Detect which cell encompasses the target text, then output its (x, y) center coordinate. 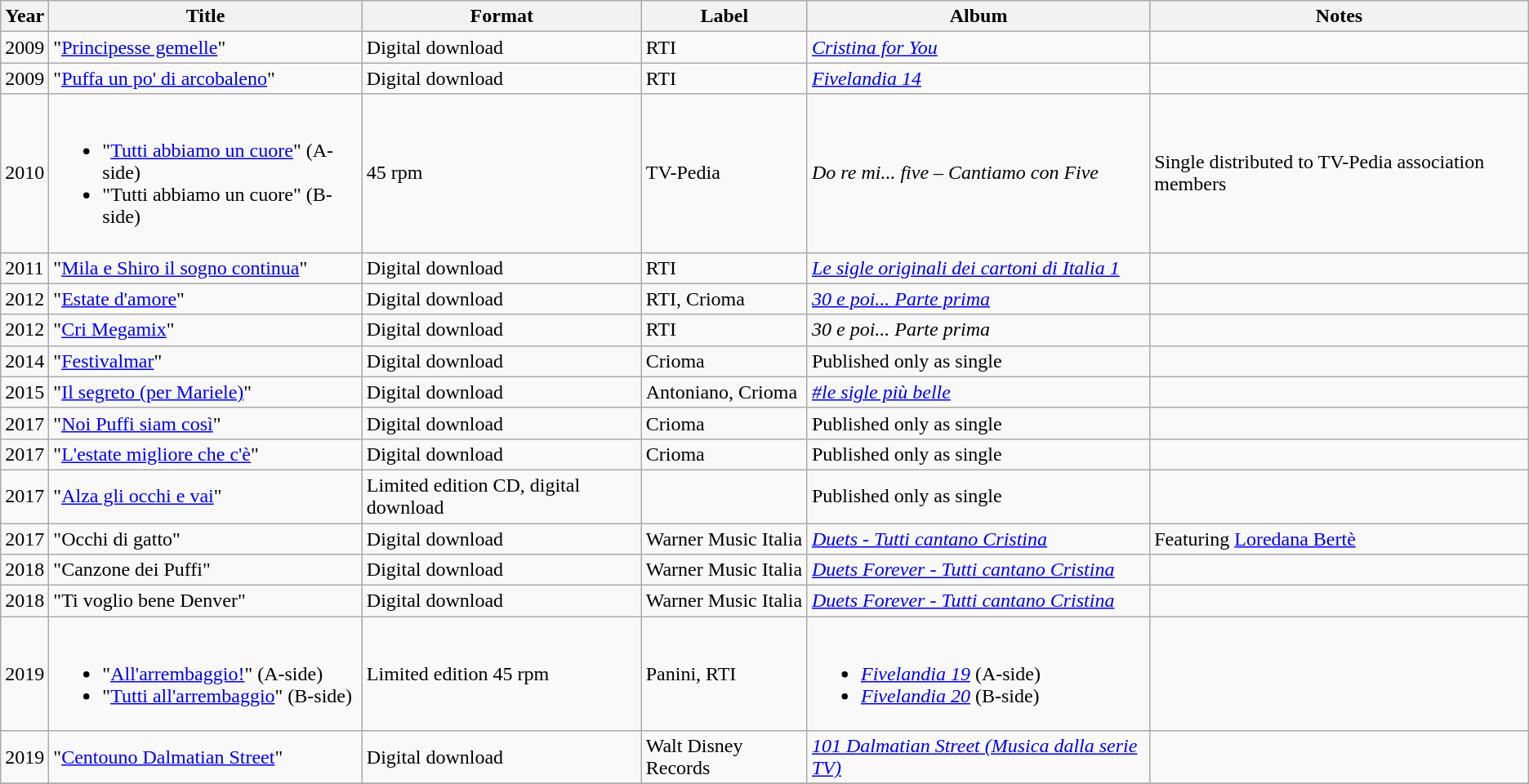
"Festivalmar" (206, 361)
Do re mi... five – Cantiamo con Five (978, 173)
#le sigle più belle (978, 392)
Notes (1340, 16)
Featuring Loredana Bertè (1340, 538)
"Tutti abbiamo un cuore" (A-side)"Tutti abbiamo un cuore" (B-side) (206, 173)
"Ti voglio bene Denver" (206, 601)
"All'arrembaggio!" (A-side)"Tutti all'arrembaggio" (B-side) (206, 674)
TV-Pedia (724, 173)
Title (206, 16)
"Il segreto (per Mariele)" (206, 392)
Walt Disney Records (724, 758)
Limited edition CD, digital download (501, 497)
Panini, RTI (724, 674)
Fivelandia 14 (978, 78)
"Occhi di gatto" (206, 538)
2011 (25, 268)
Single distributed to TV-Pedia association members (1340, 173)
"Noi Puffi siam così" (206, 423)
45 rpm (501, 173)
101 Dalmatian Street (Musica dalla serie TV) (978, 758)
Fivelandia 19 (A-side)Fivelandia 20 (B-side) (978, 674)
2015 (25, 392)
"Puffa un po' di arcobaleno" (206, 78)
"Alza gli occhi e vai" (206, 497)
"Cri Megamix" (206, 330)
"Mila e Shiro il sogno continua" (206, 268)
"Centouno Dalmatian Street" (206, 758)
Cristina for You (978, 47)
Label (724, 16)
2010 (25, 173)
Antoniano, Crioma (724, 392)
"Principesse gemelle" (206, 47)
Year (25, 16)
Format (501, 16)
"Canzone dei Puffi" (206, 570)
"L'estate migliore che c'è" (206, 454)
Duets - Tutti cantano Cristina (978, 538)
Le sigle originali dei cartoni di Italia 1 (978, 268)
RTI, Crioma (724, 299)
Limited edition 45 rpm (501, 674)
"Estate d'amore" (206, 299)
2014 (25, 361)
Album (978, 16)
